Provide the [X, Y] coordinate of the cell's center where the given text is located.  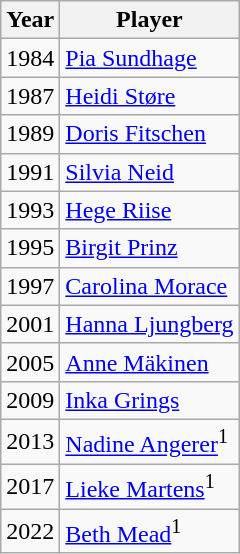
Carolina Morace [150, 286]
Heidi Støre [150, 96]
Inka Grings [150, 400]
Beth Mead1 [150, 532]
2005 [30, 362]
2009 [30, 400]
Birgit Prinz [150, 248]
Nadine Angerer1 [150, 442]
2013 [30, 442]
1989 [30, 134]
1991 [30, 172]
Anne Mäkinen [150, 362]
2001 [30, 324]
2017 [30, 486]
2022 [30, 532]
Doris Fitschen [150, 134]
Lieke Martens1 [150, 486]
1984 [30, 58]
1993 [30, 210]
Silvia Neid [150, 172]
1987 [30, 96]
1997 [30, 286]
Player [150, 20]
Year [30, 20]
Hanna Ljungberg [150, 324]
Hege Riise [150, 210]
1995 [30, 248]
Pia Sundhage [150, 58]
